Determine the (x, y) coordinate at the center of the cell enclosing the given text.  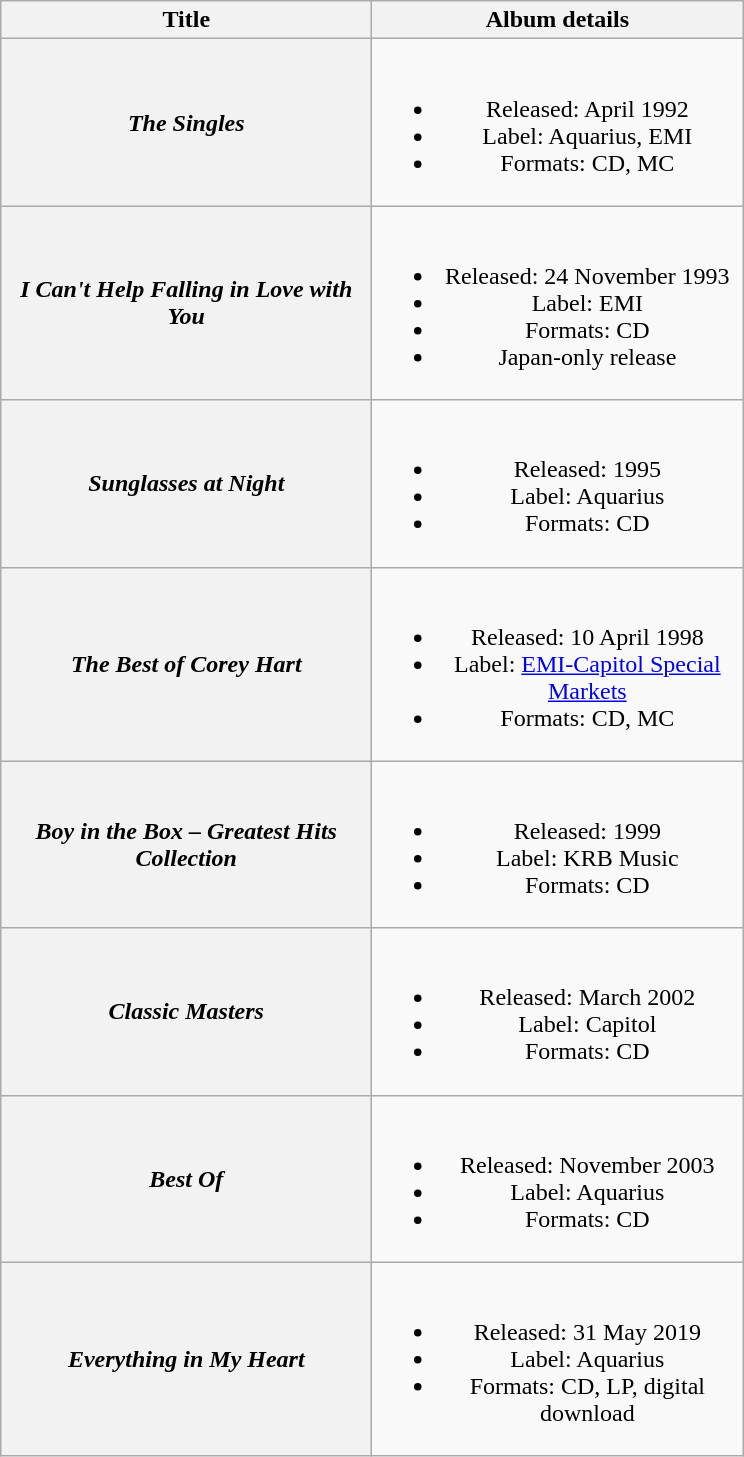
Title (186, 20)
Album details (558, 20)
Boy in the Box – Greatest Hits Collection (186, 844)
I Can't Help Falling in Love with You (186, 303)
The Best of Corey Hart (186, 664)
Released: 24 November 1993Label: EMIFormats: CDJapan-only release (558, 303)
Released: 10 April 1998Label: EMI-Capitol Special MarketsFormats: CD, MC (558, 664)
Released: November 2003Label: AquariusFormats: CD (558, 1178)
Best Of (186, 1178)
Sunglasses at Night (186, 484)
Released: 1995Label: AquariusFormats: CD (558, 484)
The Singles (186, 122)
Released: 31 May 2019Label: AquariusFormats: CD, LP, digital download (558, 1359)
Classic Masters (186, 1012)
Released: 1999Label: KRB MusicFormats: CD (558, 844)
Released: March 2002Label: CapitolFormats: CD (558, 1012)
Everything in My Heart (186, 1359)
Released: April 1992Label: Aquarius, EMIFormats: CD, MC (558, 122)
